Extract the (x, y) coordinate from the center of the cell holding the provided text.  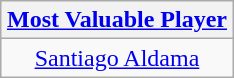
Most Valuable Player (116, 20)
Santiago Aldama (116, 58)
